Scan for the cell matching the given text and deliver its [x, y] coordinate at center. 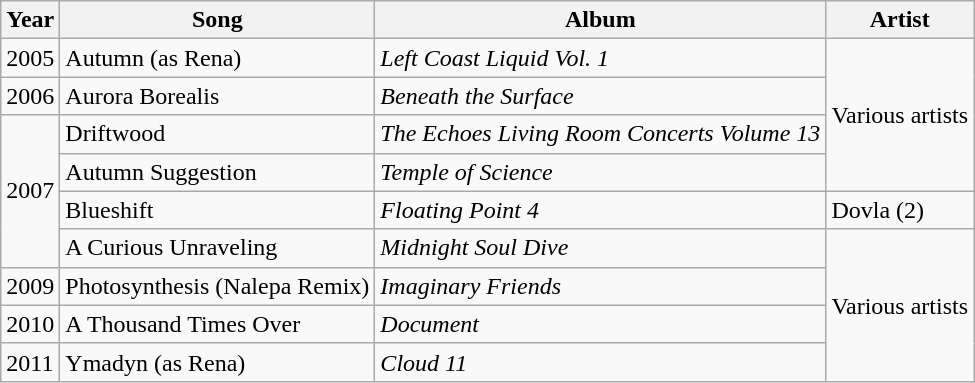
2005 [30, 58]
Cloud 11 [600, 362]
Imaginary Friends [600, 286]
2011 [30, 362]
Year [30, 20]
A Curious Unraveling [218, 248]
Driftwood [218, 134]
Document [600, 324]
Temple of Science [600, 172]
2006 [30, 96]
Song [218, 20]
Floating Point 4 [600, 210]
Autumn (as Rena) [218, 58]
Beneath the Surface [600, 96]
Midnight Soul Dive [600, 248]
A Thousand Times Over [218, 324]
Ymadyn (as Rena) [218, 362]
The Echoes Living Room Concerts Volume 13 [600, 134]
Autumn Suggestion [218, 172]
Photosynthesis (Nalepa Remix) [218, 286]
Artist [900, 20]
Album [600, 20]
2010 [30, 324]
2007 [30, 191]
Blueshift [218, 210]
Aurora Borealis [218, 96]
2009 [30, 286]
Left Coast Liquid Vol. 1 [600, 58]
Dovla (2) [900, 210]
